Locate the cell with the specified text and output its (X, Y) center coordinate. 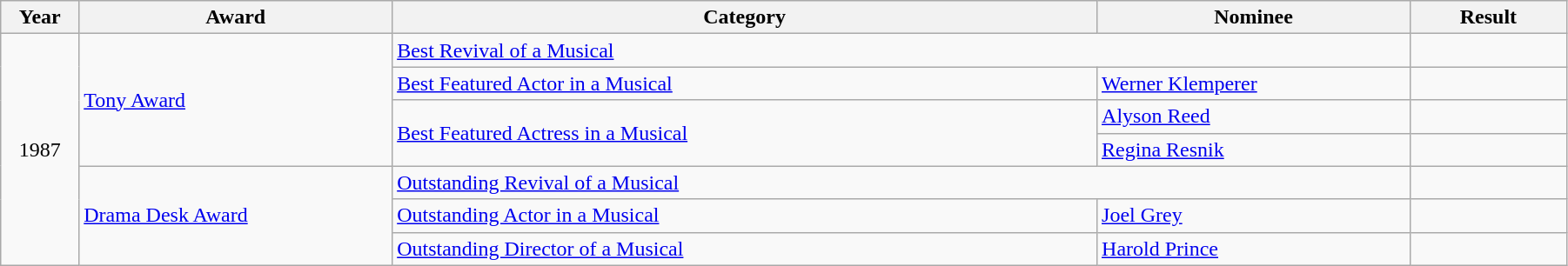
Regina Resnik (1254, 150)
Outstanding Actor in a Musical (745, 216)
Best Featured Actor in a Musical (745, 83)
Category (745, 17)
Alyson Reed (1254, 116)
Tony Award (236, 100)
Best Revival of a Musical (901, 50)
1987 (40, 150)
Result (1488, 17)
Year (40, 17)
Harold Prince (1254, 249)
Werner Klemperer (1254, 83)
Joel Grey (1254, 216)
Best Featured Actress in a Musical (745, 133)
Nominee (1254, 17)
Outstanding Director of a Musical (745, 249)
Drama Desk Award (236, 216)
Award (236, 17)
Outstanding Revival of a Musical (901, 183)
